Find where the given text appears and provide that cell's center as [X, Y] coordinate. 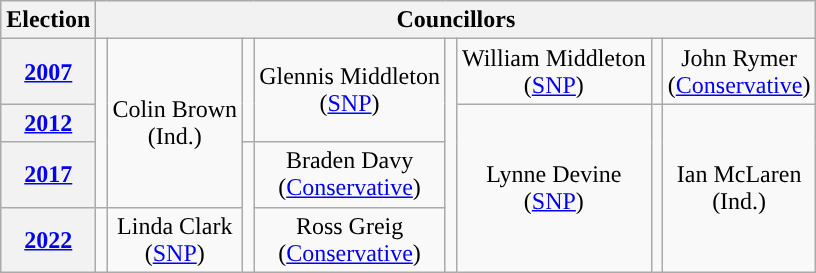
Lynne Devine(SNP) [554, 188]
William Middleton(SNP) [554, 72]
Ross Greig(Conservative) [350, 240]
2017 [48, 174]
Braden Davy(Conservative) [350, 174]
2012 [48, 123]
Linda Clark(SNP) [175, 240]
Election [48, 20]
Councillors [456, 20]
Glennis Middleton(SNP) [350, 90]
2022 [48, 240]
Ian McLaren(Ind.) [739, 188]
John Rymer(Conservative) [739, 72]
2007 [48, 72]
Colin Brown(Ind.) [175, 123]
